Output the [X, Y] coordinate of the center of the cell containing the given text.  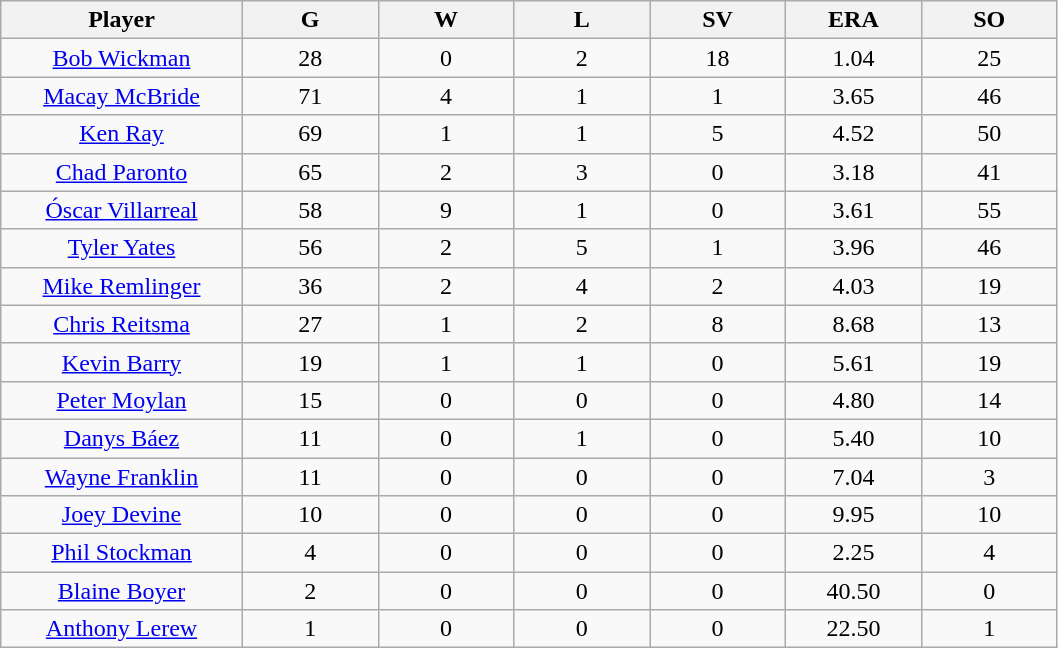
4.80 [854, 400]
SO [989, 20]
28 [310, 58]
4.03 [854, 286]
1.04 [854, 58]
Phil Stockman [122, 553]
25 [989, 58]
Bob Wickman [122, 58]
3.18 [854, 172]
14 [989, 400]
Chad Paronto [122, 172]
SV [718, 20]
5.40 [854, 438]
50 [989, 134]
Danys Báez [122, 438]
27 [310, 324]
3.96 [854, 248]
71 [310, 96]
Kevin Barry [122, 362]
8.68 [854, 324]
Ken Ray [122, 134]
65 [310, 172]
18 [718, 58]
41 [989, 172]
4.52 [854, 134]
55 [989, 210]
Blaine Boyer [122, 591]
Joey Devine [122, 515]
8 [718, 324]
W [446, 20]
58 [310, 210]
15 [310, 400]
Peter Moylan [122, 400]
Macay McBride [122, 96]
56 [310, 248]
Chris Reitsma [122, 324]
Mike Remlinger [122, 286]
Óscar Villarreal [122, 210]
13 [989, 324]
40.50 [854, 591]
5.61 [854, 362]
ERA [854, 20]
3.61 [854, 210]
3.65 [854, 96]
Player [122, 20]
7.04 [854, 477]
G [310, 20]
Anthony Lerew [122, 629]
2.25 [854, 553]
Wayne Franklin [122, 477]
22.50 [854, 629]
36 [310, 286]
9.95 [854, 515]
69 [310, 134]
9 [446, 210]
Tyler Yates [122, 248]
L [582, 20]
